Locate the cell with the specified text and output its (X, Y) center coordinate. 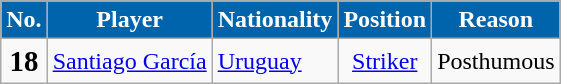
Striker (385, 61)
Posthumous (496, 61)
Santiago García (130, 61)
Reason (496, 20)
No. (24, 20)
Nationality (275, 20)
Player (130, 20)
Uruguay (275, 61)
18 (24, 61)
Position (385, 20)
